Capture the cell that displays the provided text and extract its [x, y] central coordinate. 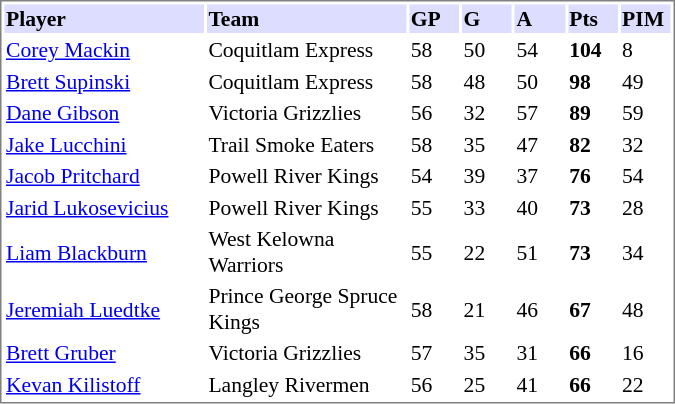
Jacob Pritchard [104, 176]
89 [593, 113]
104 [593, 50]
51 [540, 252]
98 [593, 82]
82 [593, 144]
67 [593, 309]
Corey Mackin [104, 50]
25 [487, 384]
A [540, 18]
46 [540, 309]
33 [487, 208]
28 [646, 208]
Jeremiah Luedtke [104, 309]
16 [646, 353]
21 [487, 309]
G [487, 18]
Team [306, 18]
Langley Rivermen [306, 384]
Liam Blackburn [104, 252]
40 [540, 208]
49 [646, 82]
Brett Supinski [104, 82]
41 [540, 384]
Brett Gruber [104, 353]
Jarid Lukosevicius [104, 208]
34 [646, 252]
Kevan Kilistoff [104, 384]
Player [104, 18]
West Kelowna Warriors [306, 252]
59 [646, 113]
76 [593, 176]
Trail Smoke Eaters [306, 144]
PIM [646, 18]
Jake Lucchini [104, 144]
47 [540, 144]
39 [487, 176]
8 [646, 50]
Dane Gibson [104, 113]
31 [540, 353]
Pts [593, 18]
37 [540, 176]
Prince George Spruce Kings [306, 309]
GP [434, 18]
